Output the [x, y] coordinate of the center of the cell containing the given text.  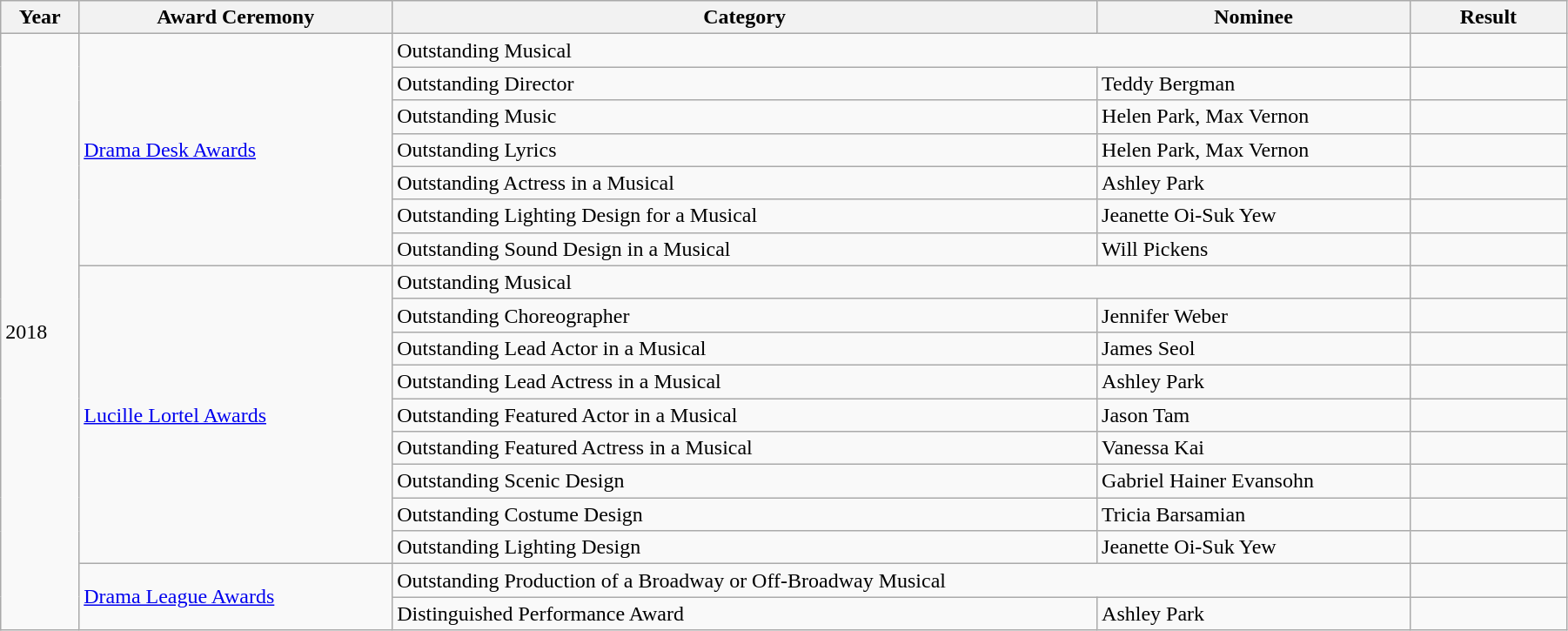
Teddy Bergman [1254, 84]
Will Pickens [1254, 249]
Outstanding Choreographer [745, 315]
Outstanding Costume Design [745, 514]
Jason Tam [1254, 415]
Outstanding Featured Actress in a Musical [745, 448]
Distinguished Performance Award [745, 614]
Lucille Lortel Awards [236, 414]
Outstanding Lead Actress in a Musical [745, 381]
Drama Desk Awards [236, 150]
Outstanding Sound Design in a Musical [745, 249]
Outstanding Featured Actor in a Musical [745, 415]
Outstanding Lyrics [745, 150]
Outstanding Lighting Design [745, 547]
Vanessa Kai [1254, 448]
Nominee [1254, 17]
2018 [40, 332]
Result [1488, 17]
Outstanding Production of a Broadway or Off-Broadway Musical [901, 581]
Category [745, 17]
Outstanding Lighting Design for a Musical [745, 216]
Outstanding Music [745, 117]
Year [40, 17]
Outstanding Actress in a Musical [745, 183]
James Seol [1254, 348]
Gabriel Hainer Evansohn [1254, 481]
Outstanding Director [745, 84]
Award Ceremony [236, 17]
Outstanding Scenic Design [745, 481]
Outstanding Lead Actor in a Musical [745, 348]
Tricia Barsamian [1254, 514]
Drama League Awards [236, 597]
Jennifer Weber [1254, 315]
